Extract the (x, y) coordinate from the center of the cell holding the provided text.  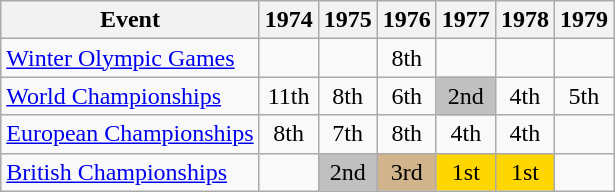
1979 (584, 20)
Winter Olympic Games (130, 58)
3rd (406, 172)
1974 (288, 20)
7th (348, 134)
European Championships (130, 134)
1978 (524, 20)
Event (130, 20)
5th (584, 96)
1977 (466, 20)
World Championships (130, 96)
1976 (406, 20)
11th (288, 96)
British Championships (130, 172)
6th (406, 96)
1975 (348, 20)
